Locate the cell with the specified text and output its [x, y] center coordinate. 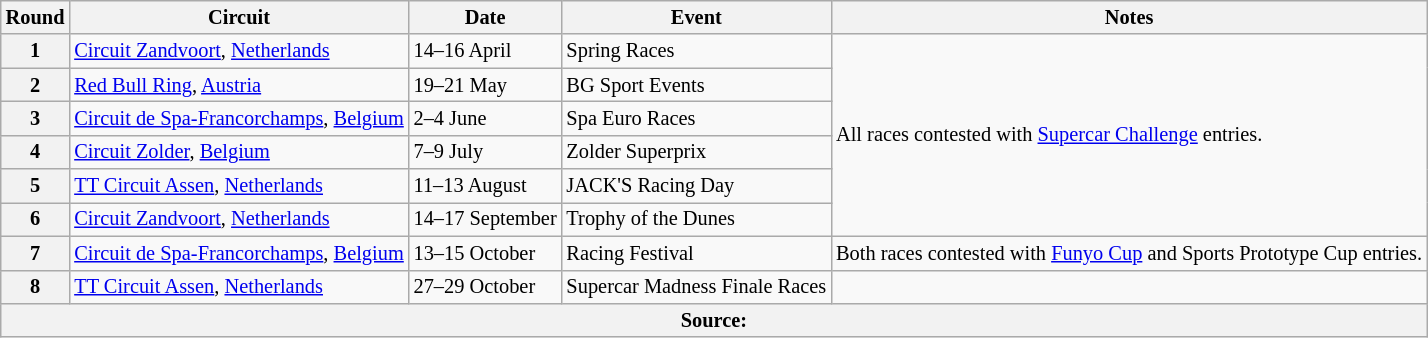
14–17 September [486, 219]
3 [36, 118]
Racing Festival [697, 253]
Event [697, 17]
BG Sport Events [697, 85]
19–21 May [486, 85]
Both races contested with Funyo Cup and Sports Prototype Cup entries. [1129, 253]
Supercar Madness Finale Races [697, 287]
Circuit [238, 17]
Circuit Zolder, Belgium [238, 152]
27–29 October [486, 287]
Round [36, 17]
Source: [714, 320]
13–15 October [486, 253]
Spa Euro Races [697, 118]
14–16 April [486, 51]
8 [36, 287]
4 [36, 152]
2 [36, 85]
JACK'S Racing Day [697, 186]
Trophy of the Dunes [697, 219]
5 [36, 186]
7 [36, 253]
Zolder Superprix [697, 152]
Date [486, 17]
2–4 June [486, 118]
Red Bull Ring, Austria [238, 85]
11–13 August [486, 186]
Notes [1129, 17]
Spring Races [697, 51]
1 [36, 51]
All races contested with Supercar Challenge entries. [1129, 135]
7–9 July [486, 152]
6 [36, 219]
